Provide the (X, Y) coordinate of the cell's center where the given text is located.  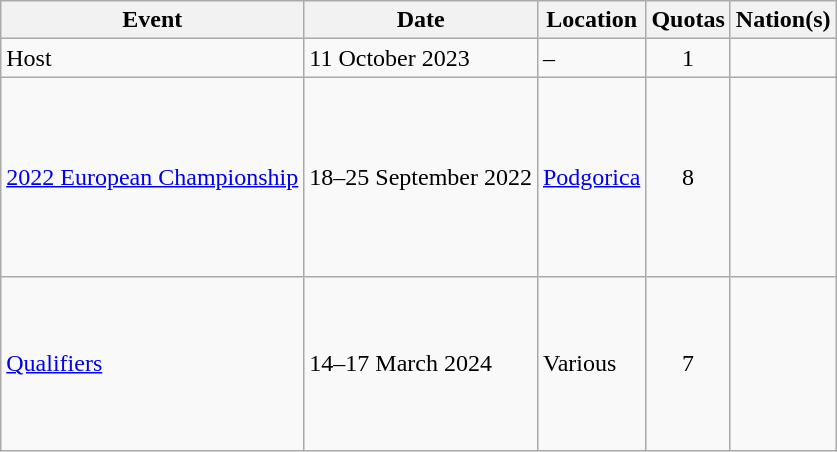
11 October 2023 (421, 58)
7 (688, 364)
14–17 March 2024 (421, 364)
– (591, 58)
1 (688, 58)
Nation(s) (783, 20)
Podgorica (591, 177)
Host (152, 58)
Qualifiers (152, 364)
Various (591, 364)
8 (688, 177)
Event (152, 20)
2022 European Championship (152, 177)
Location (591, 20)
Quotas (688, 20)
18–25 September 2022 (421, 177)
Date (421, 20)
